Return the (X, Y) coordinate for the center point of the cell that contains the specified text.  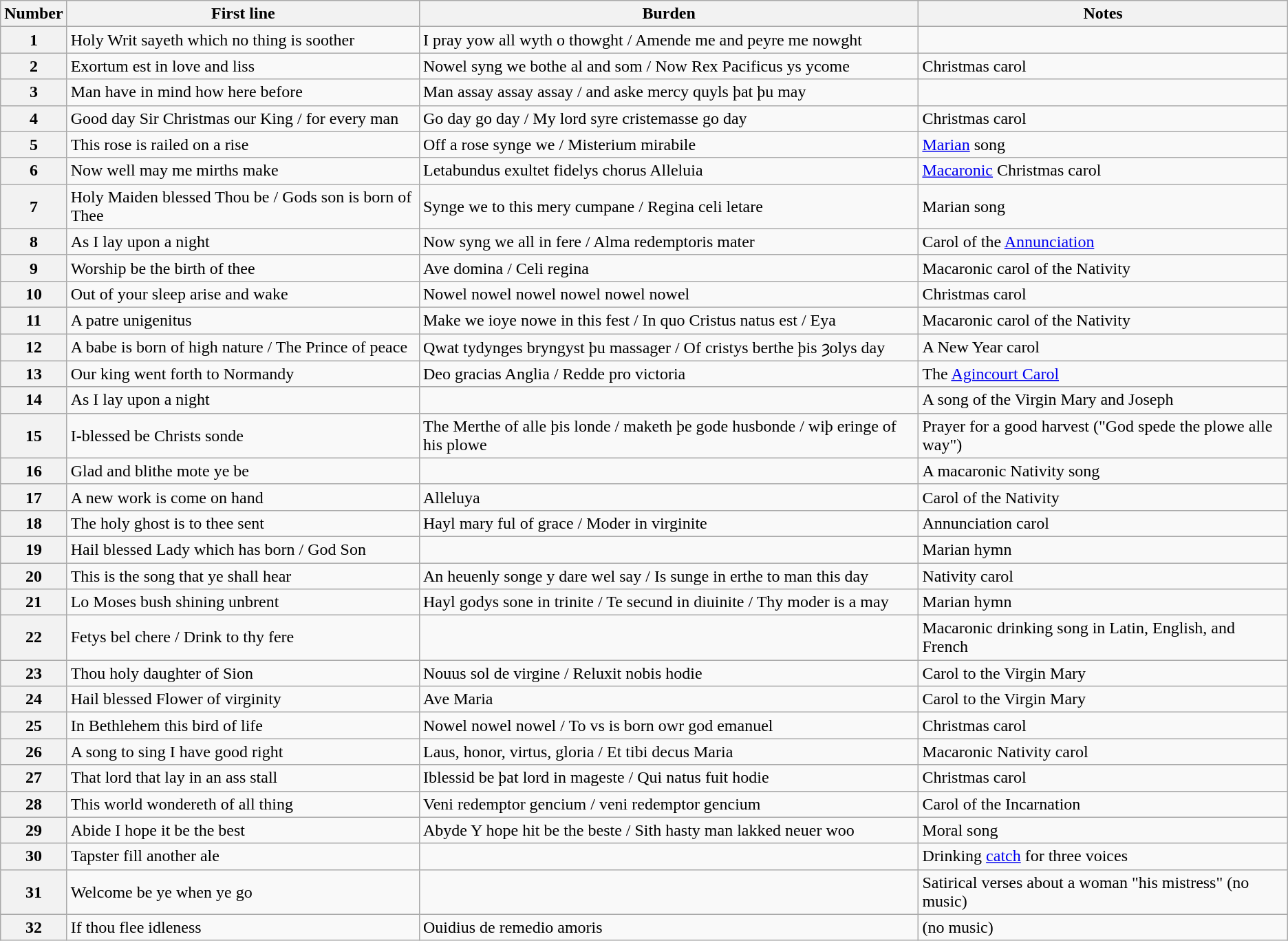
Notes (1103, 14)
5 (34, 145)
An heuenly songe y dare wel say / Is sunge in erthe to man this day (669, 576)
Satirical verses about a woman "his mistress" (no music) (1103, 892)
Welcome be ye when ye go (243, 892)
A new work is come on hand (243, 497)
Hail blessed Flower of virginity (243, 699)
A New Year carol (1103, 347)
Out of your sleep arise and wake (243, 294)
Man assay assay assay / and aske mercy quyls þat þu may (669, 92)
Veni redemptor gencium / veni redemptor gencium (669, 804)
28 (34, 804)
Qwat tydynges bryngyst þu massager / Of cristys berthe þis ȝolys day (669, 347)
Nowel nowel nowel / To vs is born owr god emanuel (669, 726)
A song of the Virgin Mary and Joseph (1103, 400)
Macaronic Nativity carol (1103, 752)
20 (34, 576)
Prayer for a good harvest ("God spede the plowe alle way") (1103, 435)
The holy ghost is to thee sent (243, 523)
Ave domina / Celi regina (669, 268)
Carol of the Annunciation (1103, 242)
21 (34, 602)
29 (34, 830)
First line (243, 14)
22 (34, 637)
Number (34, 14)
Burden (669, 14)
A macaronic Nativity song (1103, 471)
Deo gracias Anglia / Redde pro victoria (669, 374)
Drinking catch for three voices (1103, 856)
Macaronic drinking song in Latin, English, and French (1103, 637)
Lo Moses bush shining unbrent (243, 602)
Nativity carol (1103, 576)
31 (34, 892)
(no music) (1103, 927)
15 (34, 435)
Nowel nowel nowel nowel nowel nowel (669, 294)
Macaronic Christmas carol (1103, 171)
24 (34, 699)
Thou holy daughter of Sion (243, 673)
Now syng we all in fere / Alma redemptoris mater (669, 242)
A babe is born of high nature / The Prince of peace (243, 347)
2 (34, 66)
Hail blessed Lady which has born / God Son (243, 549)
Carol of the Nativity (1103, 497)
A patre unigenitus (243, 320)
14 (34, 400)
13 (34, 374)
Abyde Y hope hit be the beste / Sith hasty man lakked neuer woo (669, 830)
Now well may me mirths make (243, 171)
Hayl godys sone in trinite / Te secund in diuinite / Thy moder is a may (669, 602)
6 (34, 171)
Man have in mind how here before (243, 92)
Tapster fill another ale (243, 856)
Letabundus exultet fidelys chorus Alleluia (669, 171)
Abide I hope it be the best (243, 830)
Nouus sol de virgine / Reluxit nobis hodie (669, 673)
Holy Maiden blessed Thou be / Gods son is born of Thee (243, 207)
8 (34, 242)
This rose is railed on a rise (243, 145)
This world wondereth of all thing (243, 804)
Laus, honor, virtus, gloria / Et tibi decus Maria (669, 752)
Synge we to this mery cumpane / Regina celi letare (669, 207)
I pray yow all wyth o thowght / Amende me and peyre me nowght (669, 40)
The Agincourt Carol (1103, 374)
I-blessed be Christs sonde (243, 435)
17 (34, 497)
7 (34, 207)
Our king went forth to Normandy (243, 374)
23 (34, 673)
12 (34, 347)
Nowel syng we bothe al and som / Now Rex Pacificus ys ycome (669, 66)
1 (34, 40)
Annunciation carol (1103, 523)
Fetys bel chere / Drink to thy fere (243, 637)
Exortum est in love and liss (243, 66)
That lord that lay in an ass stall (243, 778)
In Bethlehem this bird of life (243, 726)
Holy Writ sayeth which no thing is soother (243, 40)
Carol of the Incarnation (1103, 804)
Moral song (1103, 830)
11 (34, 320)
Hayl mary ful of grace / Moder in virginite (669, 523)
18 (34, 523)
19 (34, 549)
3 (34, 92)
Iblessid be þat lord in mageste / Qui natus fuit hodie (669, 778)
If thou flee idleness (243, 927)
Ave Maria (669, 699)
Go day go day / My lord syre cristemasse go day (669, 118)
30 (34, 856)
Glad and blithe mote ye be (243, 471)
Make we ioye nowe in this fest / In quo Cristus natus est / Eya (669, 320)
32 (34, 927)
25 (34, 726)
Off a rose synge we / Misterium mirabile (669, 145)
26 (34, 752)
10 (34, 294)
16 (34, 471)
9 (34, 268)
Ouidius de remedio amoris (669, 927)
Worship be the birth of thee (243, 268)
27 (34, 778)
Alleluya (669, 497)
Good day Sir Christmas our King / for every man (243, 118)
This is the song that ye shall hear (243, 576)
A song to sing I have good right (243, 752)
The Merthe of alle þis londe / maketh þe gode husbonde / wiþ eringe of his plowe (669, 435)
4 (34, 118)
